Pinpoint the cell where the given text exists, returning its (x, y) midpoint coordinate. 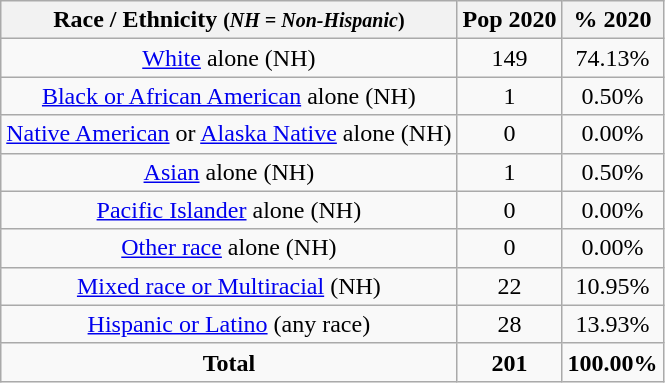
Pop 2020 (510, 20)
Asian alone (NH) (229, 172)
Total (229, 362)
% 2020 (612, 20)
201 (510, 362)
Native American or Alaska Native alone (NH) (229, 134)
13.93% (612, 324)
74.13% (612, 58)
100.00% (612, 362)
Race / Ethnicity (NH = Non-Hispanic) (229, 20)
10.95% (612, 286)
White alone (NH) (229, 58)
149 (510, 58)
Mixed race or Multiracial (NH) (229, 286)
Hispanic or Latino (any race) (229, 324)
Pacific Islander alone (NH) (229, 210)
Black or African American alone (NH) (229, 96)
22 (510, 286)
Other race alone (NH) (229, 248)
28 (510, 324)
